Return [X, Y] of the center of cell containing provided text 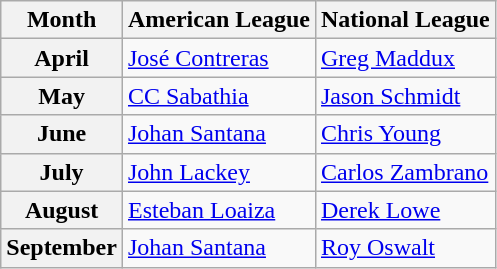
July [62, 172]
Month [62, 20]
August [62, 210]
National League [405, 20]
José Contreras [218, 58]
Roy Oswalt [405, 248]
Chris Young [405, 134]
Carlos Zambrano [405, 172]
June [62, 134]
May [62, 96]
Jason Schmidt [405, 96]
Derek Lowe [405, 210]
American League [218, 20]
John Lackey [218, 172]
CC Sabathia [218, 96]
September [62, 248]
April [62, 58]
Greg Maddux [405, 58]
Esteban Loaiza [218, 210]
